Output the [x, y] coordinate of the center of the cell containing the given text.  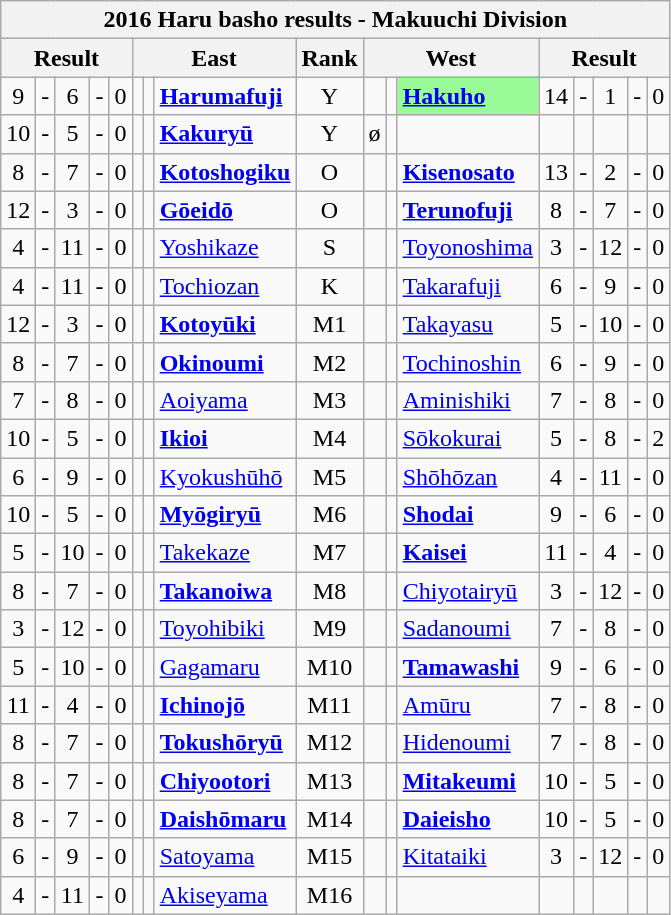
Terunofuji [468, 210]
Shodai [468, 515]
M3 [330, 400]
14 [556, 96]
Gagamaru [225, 667]
Kyokushūhō [225, 477]
M6 [330, 515]
Okinoumi [225, 362]
M15 [330, 857]
Satoyama [225, 857]
Takarafuji [468, 286]
Aoiyama [225, 400]
Hakuho [468, 96]
Yoshikaze [225, 248]
Hidenoumi [468, 743]
Takekaze [225, 553]
Daishōmaru [225, 819]
S [330, 248]
M11 [330, 705]
M7 [330, 553]
West [451, 58]
M16 [330, 895]
Kakuryū [225, 134]
Takayasu [468, 324]
Shōhōzan [468, 477]
M1 [330, 324]
Daieisho [468, 819]
Ikioi [225, 438]
Kotoshogiku [225, 172]
Mitakeumi [468, 781]
Gōeidō [225, 210]
Rank [330, 58]
Kaisei [468, 553]
Aminishiki [468, 400]
Ichinojō [225, 705]
M9 [330, 629]
M10 [330, 667]
Akiseyama [225, 895]
Kitataiki [468, 857]
M14 [330, 819]
Tochinoshin [468, 362]
Sadanoumi [468, 629]
ø [374, 134]
Toyohibiki [225, 629]
Chiyootori [225, 781]
Sōkokurai [468, 438]
Kisenosato [468, 172]
Tokushōryū [225, 743]
M13 [330, 781]
13 [556, 172]
Tochiozan [225, 286]
Toyonoshima [468, 248]
2016 Haru basho results - Makuuchi Division [336, 20]
M2 [330, 362]
M5 [330, 477]
Myōgiryū [225, 515]
Tamawashi [468, 667]
Amūru [468, 705]
M12 [330, 743]
M4 [330, 438]
M8 [330, 591]
Chiyotairyū [468, 591]
1 [610, 96]
Harumafuji [225, 96]
Kotoyūki [225, 324]
East [214, 58]
Takanoiwa [225, 591]
K [330, 286]
